Find where the given text appears and provide that cell's center as (x, y) coordinate. 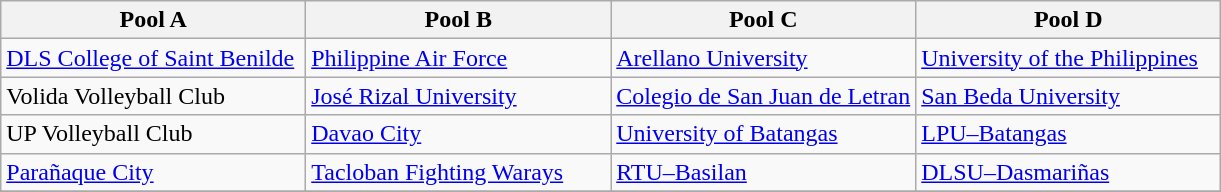
DLSU–Dasmariñas (1068, 172)
Philippine Air Force (458, 58)
Volida Volleyball Club (154, 96)
José Rizal University (458, 96)
Pool C (764, 20)
Arellano University (764, 58)
Davao City (458, 134)
RTU–Basilan (764, 172)
University of the Philippines (1068, 58)
San Beda University (1068, 96)
LPU–Batangas (1068, 134)
DLS College of Saint Benilde (154, 58)
UP Volleyball Club (154, 134)
Pool B (458, 20)
Pool A (154, 20)
Colegio de San Juan de Letran (764, 96)
University of Batangas (764, 134)
Parañaque City (154, 172)
Pool D (1068, 20)
Tacloban Fighting Warays (458, 172)
